Return the (x, y) coordinate for the center point of the cell that contains the specified text.  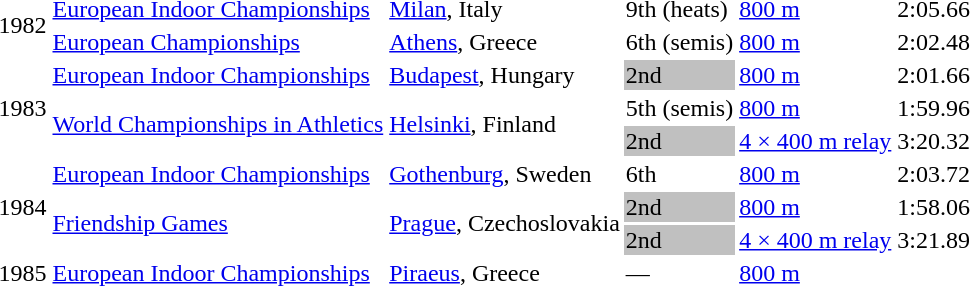
World Championships in Athletics (218, 124)
Helsinki, Finland (505, 124)
Prague, Czechoslovakia (505, 224)
European Championships (218, 42)
Budapest, Hungary (505, 75)
Athens, Greece (505, 42)
6th (semis) (679, 42)
Friendship Games (218, 224)
6th (679, 174)
5th (semis) (679, 108)
Gothenburg, Sweden (505, 174)
